Output the [X, Y] coordinate of the center of the cell containing the given text.  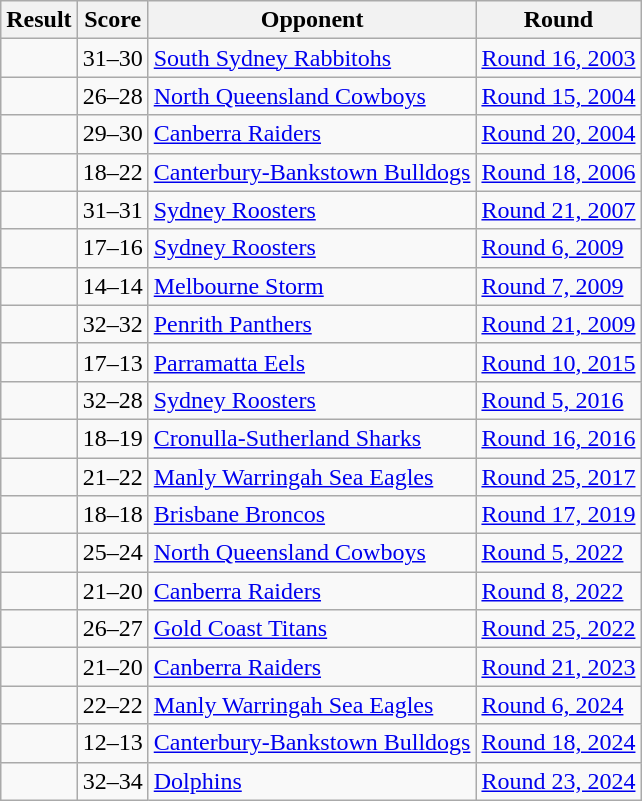
14–14 [112, 286]
Round 16, 2016 [558, 438]
31–30 [112, 58]
Round 23, 2024 [558, 781]
Round 10, 2015 [558, 362]
Round 8, 2022 [558, 591]
18–18 [112, 515]
Dolphins [312, 781]
Round 18, 2024 [558, 743]
Round 6, 2024 [558, 705]
12–13 [112, 743]
32–34 [112, 781]
Brisbane Broncos [312, 515]
Round 21, 2023 [558, 667]
17–13 [112, 362]
Opponent [312, 20]
25–24 [112, 553]
Melbourne Storm [312, 286]
Round 7, 2009 [558, 286]
South Sydney Rabbitohs [312, 58]
Round 18, 2006 [558, 172]
29–30 [112, 134]
Round 21, 2009 [558, 324]
Round 16, 2003 [558, 58]
Round 20, 2004 [558, 134]
18–19 [112, 438]
21–22 [112, 477]
Result [39, 20]
17–16 [112, 248]
Round 5, 2016 [558, 400]
Round 17, 2019 [558, 515]
Penrith Panthers [312, 324]
26–27 [112, 629]
Parramatta Eels [312, 362]
Score [112, 20]
Round 25, 2017 [558, 477]
Round 6, 2009 [558, 248]
Round 15, 2004 [558, 96]
32–28 [112, 400]
32–32 [112, 324]
Round 5, 2022 [558, 553]
Round 21, 2007 [558, 210]
18–22 [112, 172]
31–31 [112, 210]
Round 25, 2022 [558, 629]
Gold Coast Titans [312, 629]
Cronulla-Sutherland Sharks [312, 438]
22–22 [112, 705]
26–28 [112, 96]
Round [558, 20]
